Return the (X, Y) coordinate for the center point of the cell that contains the specified text.  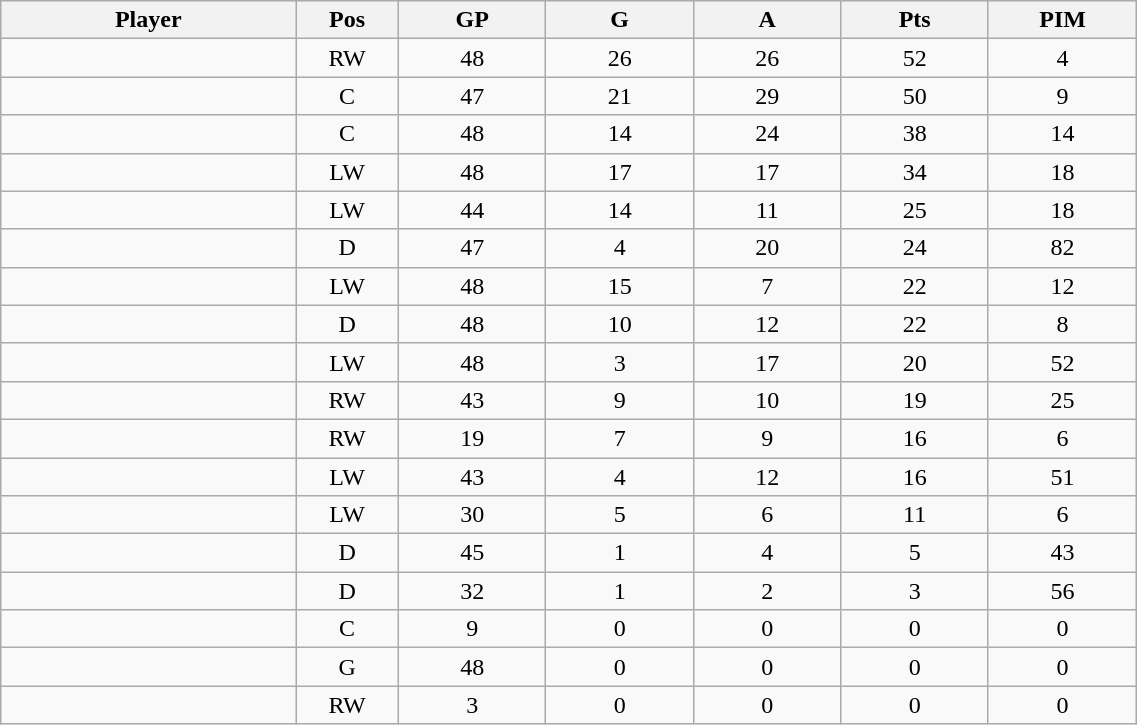
38 (914, 134)
21 (620, 96)
15 (620, 286)
44 (472, 210)
Pos (348, 20)
2 (766, 591)
8 (1062, 324)
Player (148, 20)
56 (1062, 591)
PIM (1062, 20)
Pts (914, 20)
A (766, 20)
30 (472, 515)
50 (914, 96)
32 (472, 591)
GP (472, 20)
51 (1062, 477)
45 (472, 553)
82 (1062, 248)
29 (766, 96)
34 (914, 172)
